Output the (X, Y) coordinate of the center of the cell containing the given text.  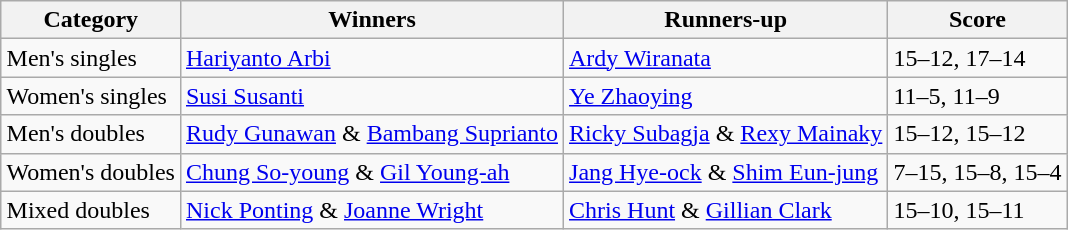
Mixed doubles (90, 210)
Chung So-young & Gil Young-ah (372, 172)
Susi Susanti (372, 96)
Ye Zhaoying (726, 96)
Rudy Gunawan & Bambang Suprianto (372, 134)
7–15, 15–8, 15–4 (978, 172)
Nick Ponting & Joanne Wright (372, 210)
Jang Hye-ock & Shim Eun-jung (726, 172)
Chris Hunt & Gillian Clark (726, 210)
Category (90, 20)
Ricky Subagja & Rexy Mainaky (726, 134)
Score (978, 20)
Women's doubles (90, 172)
Hariyanto Arbi (372, 58)
Ardy Wiranata (726, 58)
15–10, 15–11 (978, 210)
15–12, 17–14 (978, 58)
11–5, 11–9 (978, 96)
Women's singles (90, 96)
Runners-up (726, 20)
15–12, 15–12 (978, 134)
Winners (372, 20)
Men's doubles (90, 134)
Men's singles (90, 58)
